Provide the (x, y) coordinate of the cell's center where the given text is located.  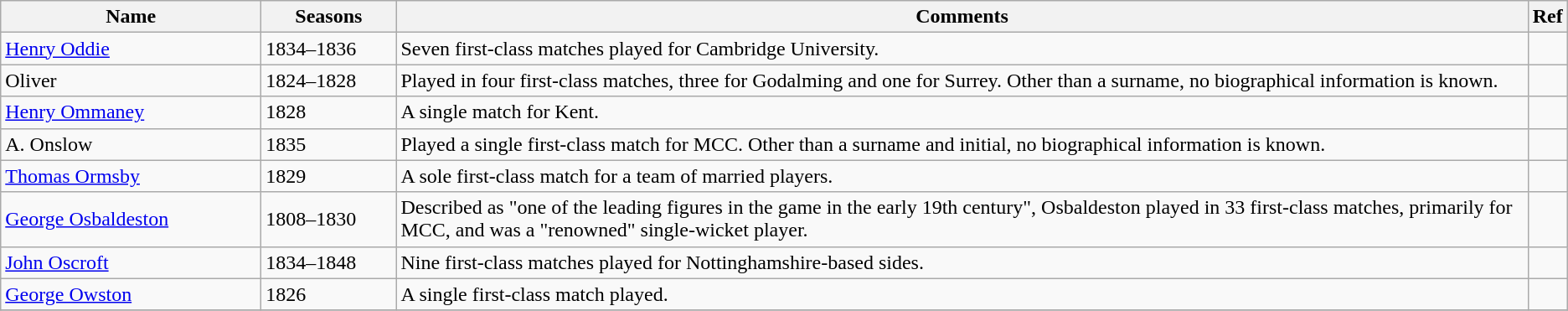
1834–1848 (328, 262)
1835 (328, 144)
1828 (328, 112)
Henry Oddie (131, 49)
Seasons (328, 17)
A single first-class match played. (962, 294)
Comments (962, 17)
1808–1830 (328, 220)
A sole first-class match for a team of married players. (962, 176)
Seven first-class matches played for Cambridge University. (962, 49)
A single match for Kent. (962, 112)
1829 (328, 176)
Oliver (131, 80)
Nine first-class matches played for Nottinghamshire-based sides. (962, 262)
Played in four first-class matches, three for Godalming and one for Surrey. Other than a surname, no biographical information is known. (962, 80)
1834–1836 (328, 49)
Thomas Ormsby (131, 176)
Henry Ommaney (131, 112)
Ref (1548, 17)
George Owston (131, 294)
George Osbaldeston (131, 220)
Name (131, 17)
Played a single first-class match for MCC. Other than a surname and initial, no biographical information is known. (962, 144)
A. Onslow (131, 144)
John Oscroft (131, 262)
1826 (328, 294)
1824–1828 (328, 80)
